Find where the given text appears and provide that cell's center as [X, Y] coordinate. 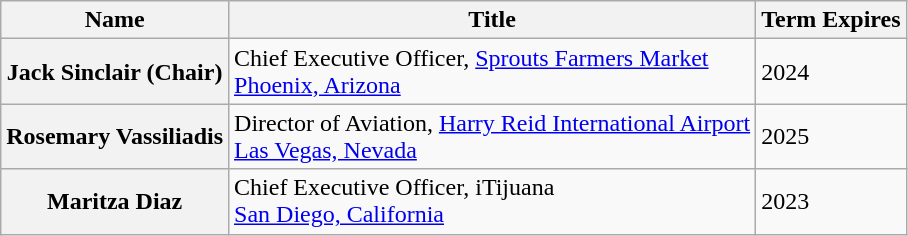
Jack Sinclair (Chair) [115, 72]
Rosemary Vassiliadis [115, 136]
2025 [831, 136]
Title [492, 20]
2024 [831, 72]
Term Expires [831, 20]
Maritza Diaz [115, 202]
Chief Executive Officer, iTijuanaSan Diego, California [492, 202]
Director of Aviation, Harry Reid International AirportLas Vegas, Nevada [492, 136]
2023 [831, 202]
Chief Executive Officer, Sprouts Farmers MarketPhoenix, Arizona [492, 72]
Name [115, 20]
